Find where the given text appears and provide that cell's center as [X, Y] coordinate. 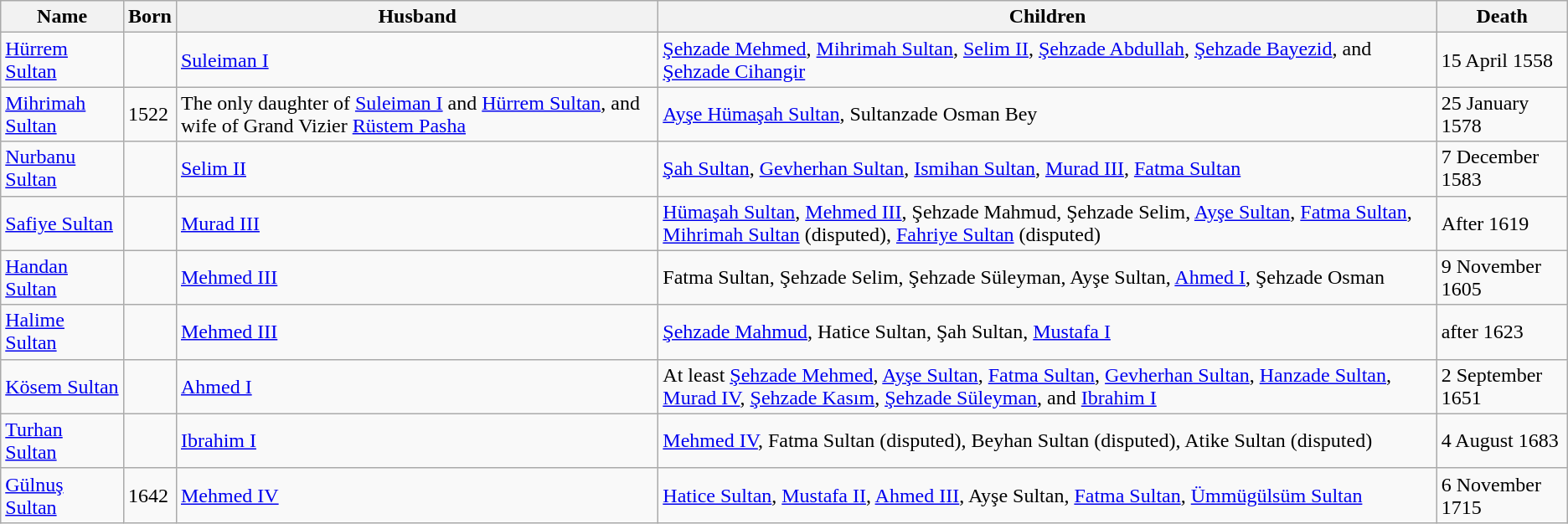
Suleiman I [417, 60]
Murad III [417, 223]
6 November 1715 [1502, 496]
after 1623 [1502, 331]
Husband [417, 17]
Safiye Sultan [62, 223]
4 August 1683 [1502, 440]
Gülnuş Sultan [62, 496]
2 September 1651 [1502, 387]
Selim II [417, 169]
Death [1502, 17]
Hümaşah Sultan, Mehmed III, Şehzade Mahmud, Şehzade Selim, Ayşe Sultan, Fatma Sultan, Mihrimah Sultan (disputed), Fahriye Sultan (disputed) [1047, 223]
Mihrimah Sultan [62, 114]
Ahmed I [417, 387]
Mehmed IV [417, 496]
Ayşe Hümaşah Sultan, Sultanzade Osman Bey [1047, 114]
Turhan Sultan [62, 440]
1522 [149, 114]
The only daughter of Suleiman I and Hürrem Sultan, and wife of Grand Vizier Rüstem Pasha [417, 114]
Fatma Sultan, Şehzade Selim, Şehzade Süleyman, Ayşe Sultan, Ahmed I, Şehzade Osman [1047, 278]
Şehzade Mahmud, Hatice Sultan, Şah Sultan, Mustafa I [1047, 331]
Halime Sultan [62, 331]
Nurbanu Sultan [62, 169]
Children [1047, 17]
25 January 1578 [1502, 114]
1642 [149, 496]
Handan Sultan [62, 278]
7 December 1583 [1502, 169]
After 1619 [1502, 223]
Şehzade Mehmed, Mihrimah Sultan, Selim II, Şehzade Abdullah, Şehzade Bayezid, and Şehzade Cihangir [1047, 60]
9 November 1605 [1502, 278]
15 April 1558 [1502, 60]
Name [62, 17]
Kösem Sultan [62, 387]
Şah Sultan, Gevherhan Sultan, Ismihan Sultan, Murad III, Fatma Sultan [1047, 169]
Hatice Sultan, Mustafa II, Ahmed III, Ayşe Sultan, Fatma Sultan, Ümmügülsüm Sultan [1047, 496]
At least Şehzade Mehmed, Ayşe Sultan, Fatma Sultan, Gevherhan Sultan, Hanzade Sultan, Murad IV, Şehzade Kasım, Şehzade Süleyman, and Ibrahim I [1047, 387]
Ibrahim I [417, 440]
Hürrem Sultan [62, 60]
Mehmed IV, Fatma Sultan (disputed), Beyhan Sultan (disputed), Atike Sultan (disputed) [1047, 440]
Born [149, 17]
